Locate the cell with the specified text and output its (x, y) center coordinate. 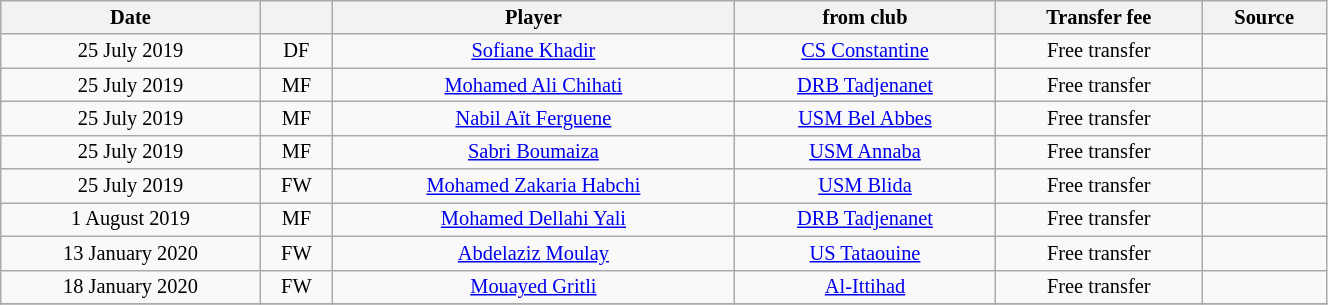
US Tataouine (864, 253)
Player (534, 17)
Date (130, 17)
Mohamed Dellahi Yali (534, 219)
Mohamed Ali Chihati (534, 85)
18 January 2020 (130, 287)
from club (864, 17)
USM Bel Abbes (864, 118)
Source (1264, 17)
13 January 2020 (130, 253)
USM Blida (864, 186)
CS Constantine (864, 51)
Mouayed Gritli (534, 287)
Nabil Aït Ferguene (534, 118)
Sofiane Khadir (534, 51)
USM Annaba (864, 152)
Mohamed Zakaria Habchi (534, 186)
Abdelaziz Moulay (534, 253)
Transfer fee (1099, 17)
Al-Ittihad (864, 287)
1 August 2019 (130, 219)
DF (296, 51)
Sabri Boumaiza (534, 152)
